Output the [X, Y] coordinate of the center of the cell containing the given text.  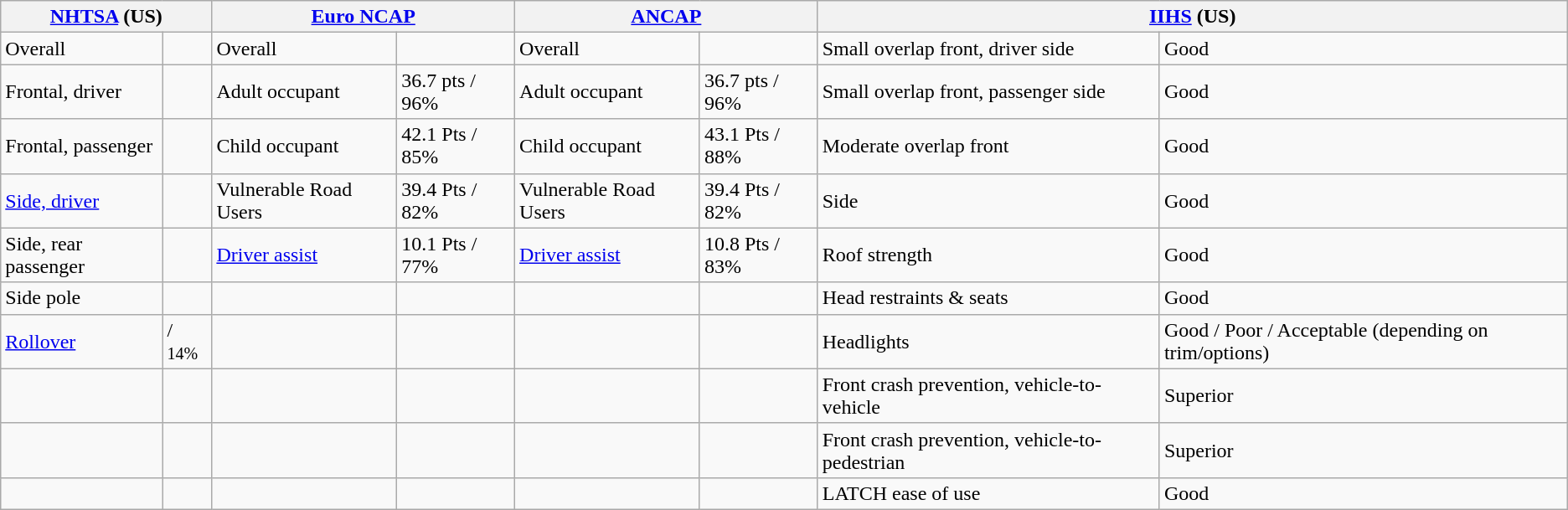
Head restraints & seats [988, 298]
Front crash prevention, vehicle-to-pedestrian [988, 451]
ANCAP [667, 17]
/ 14% [188, 342]
Small overlap front, driver side [988, 49]
Side pole [82, 298]
NHTSA (US) [106, 17]
IIHS (US) [1193, 17]
10.8 Pts / 83% [759, 255]
Rollover [82, 342]
Good / Poor / Acceptable (depending on trim/options) [1364, 342]
Euro NCAP [364, 17]
Moderate overlap front [988, 146]
43.1 Pts / 88% [759, 146]
Front crash prevention, vehicle-to-vehicle [988, 395]
Roof strength [988, 255]
10.1 Pts / 77% [456, 255]
Frontal, driver [82, 92]
Frontal, passenger [82, 146]
Side, rear passenger [82, 255]
Small overlap front, passenger side [988, 92]
Headlights [988, 342]
Side [988, 201]
42.1 Pts / 85% [456, 146]
Side, driver [82, 201]
LATCH ease of use [988, 493]
